Determine the (x, y) coordinate at the center of the cell enclosing the given text.  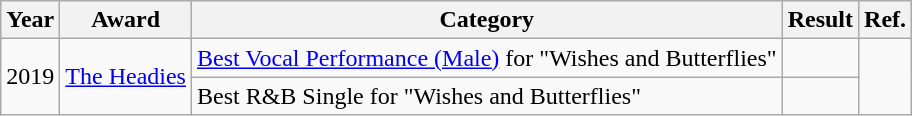
Year (30, 20)
Category (486, 20)
Ref. (886, 20)
The Headies (126, 77)
Result (820, 20)
Best Vocal Performance (Male) for "Wishes and Butterflies" (486, 58)
2019 (30, 77)
Award (126, 20)
Best R&B Single for "Wishes and Butterflies" (486, 96)
